Detect which cell encompasses the target text, then output its (x, y) center coordinate. 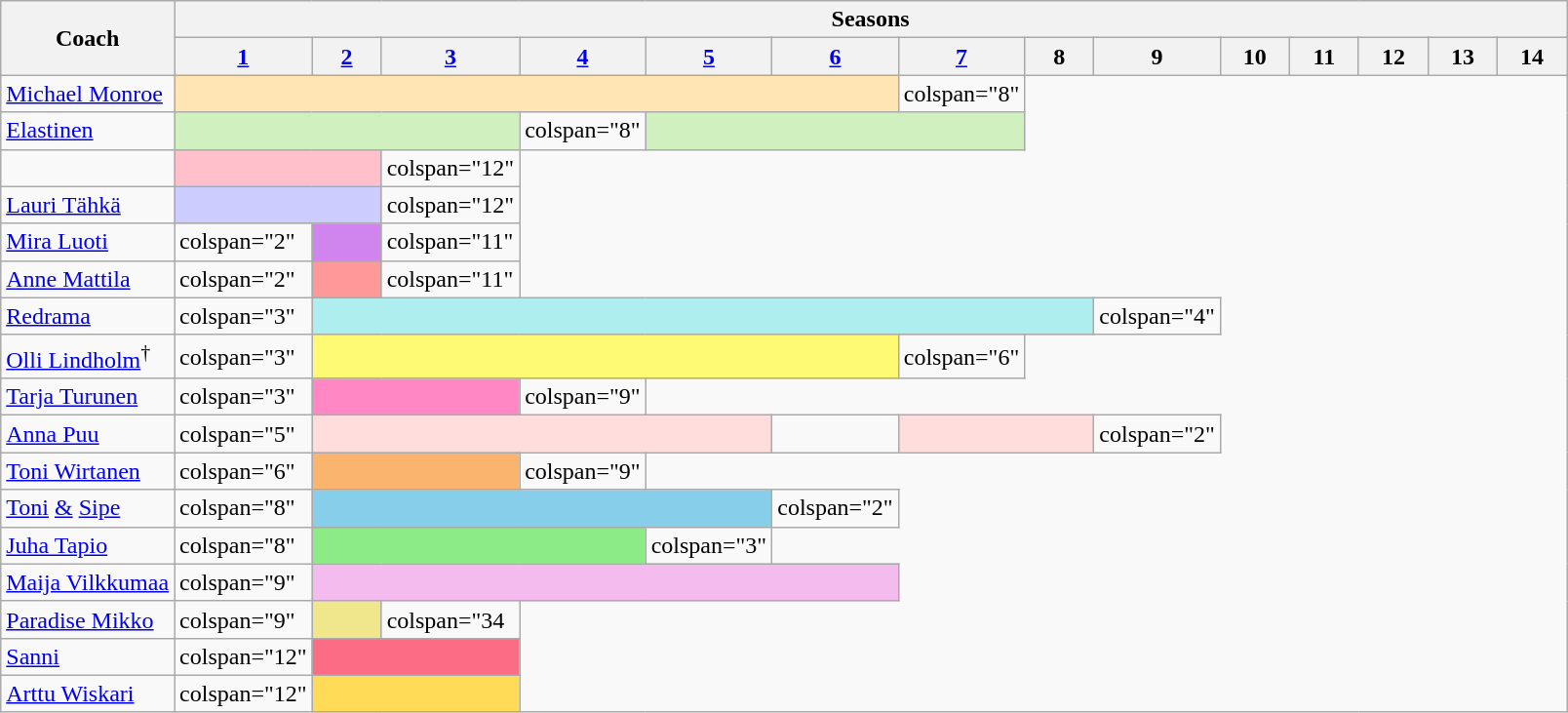
Toni Wirtanen (88, 471)
Elastinen (88, 131)
12 (1392, 57)
Toni & Sipe (88, 508)
Mira Luoti (88, 242)
13 (1463, 57)
9 (1157, 57)
Anna Puu (88, 434)
colspan="5" (244, 434)
8 (1059, 57)
Seasons (871, 20)
Juha Tapio (88, 545)
2 (347, 57)
Coach (88, 38)
colspan="4" (1157, 316)
3 (451, 57)
Redrama (88, 316)
Arttu Wiskari (88, 693)
colspan="34 (451, 619)
Sanni (88, 656)
5 (709, 57)
6 (836, 57)
Olli Lindholm† (88, 357)
Anne Mattila (88, 279)
Lauri Tähkä (88, 205)
4 (583, 57)
1 (244, 57)
Michael Monroe (88, 94)
10 (1254, 57)
11 (1324, 57)
14 (1533, 57)
Tarja Turunen (88, 397)
Paradise Mikko (88, 619)
7 (961, 57)
Maija Vilkkumaa (88, 582)
